From the cell containing the given text, extract its center point as (x, y) coordinate. 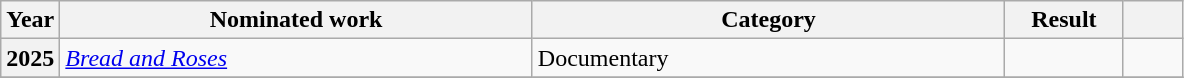
Category (768, 20)
Nominated work (296, 20)
Year (30, 20)
Result (1064, 20)
2025 (30, 58)
Bread and Roses (296, 58)
Documentary (768, 58)
